From the cell containing the given text, extract its center point as (X, Y) coordinate. 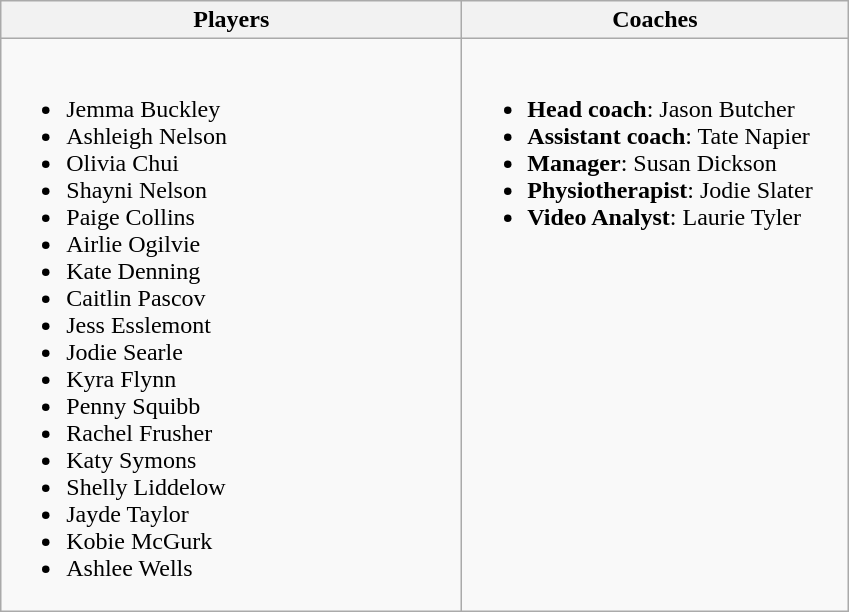
Players (232, 20)
Head coach: Jason ButcherAssistant coach: Tate NapierManager: Susan DicksonPhysiotherapist: Jodie SlaterVideo Analyst: Laurie Tyler (655, 325)
Coaches (655, 20)
